Locate the cell with the specified text and output its (x, y) center coordinate. 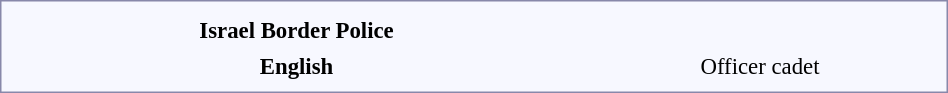
Israel Border Police (296, 30)
Officer cadet (760, 66)
English (296, 66)
